Provide the [X, Y] coordinate of the cell's center where the given text is located.  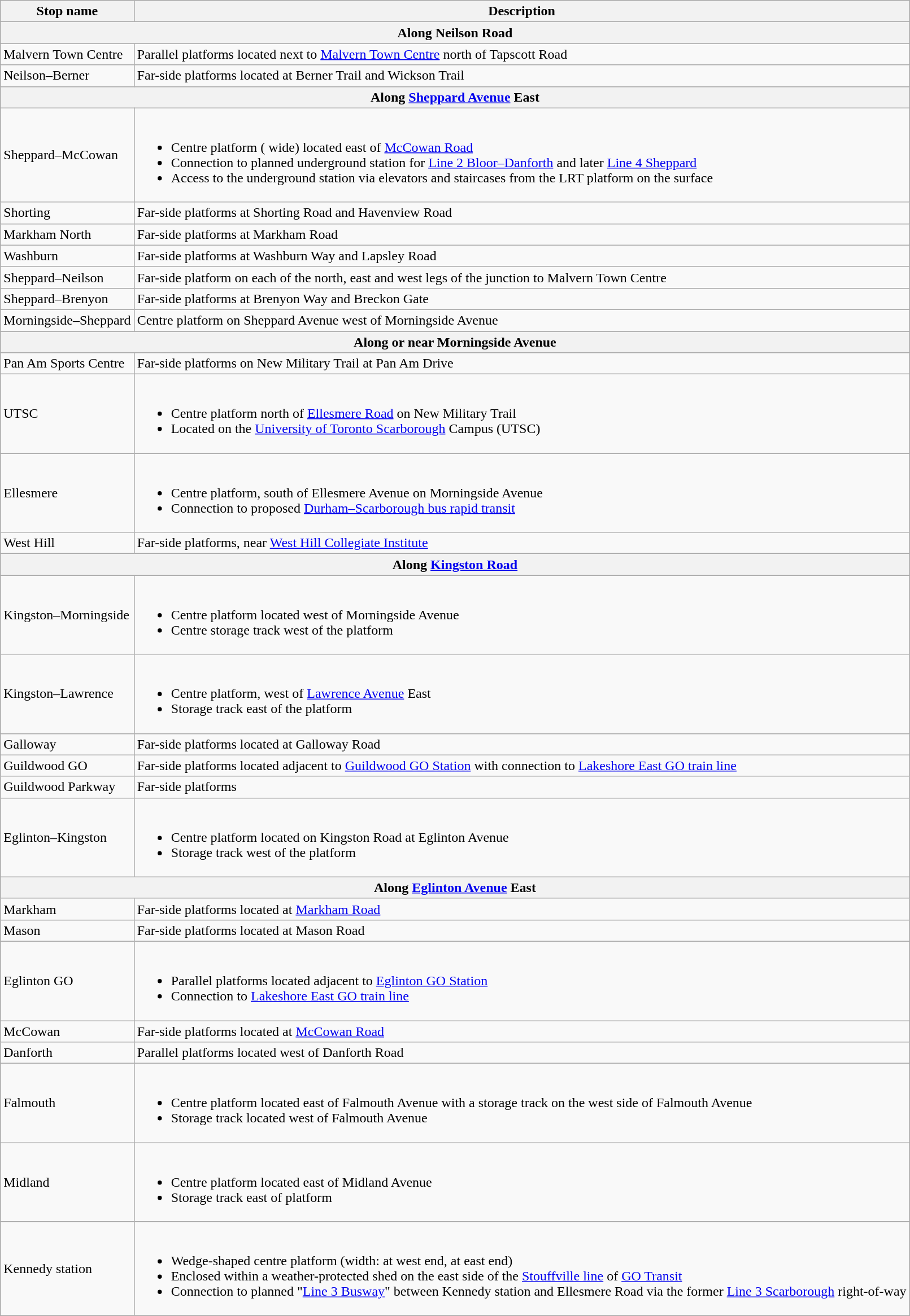
Shorting [67, 213]
Galloway [67, 744]
McCowan [67, 1031]
Far-side platforms located at McCowan Road [522, 1031]
Neilson–Berner [67, 76]
West Hill [67, 543]
Danforth [67, 1053]
Kennedy station [67, 1269]
Centre platform located east of Midland AvenueStorage track east of platform [522, 1182]
Midland [67, 1182]
Kingston–Lawrence [67, 694]
Centre platform, west of Lawrence Avenue EastStorage track east of the platform [522, 694]
Washburn [67, 256]
UTSC [67, 414]
Pan Am Sports Centre [67, 364]
Parallel platforms located next to Malvern Town Centre north of Tapscott Road [522, 54]
Far-side platforms located at Galloway Road [522, 744]
Malvern Town Centre [67, 54]
Far-side platforms [522, 787]
Along Sheppard Avenue East [455, 97]
Along Eglinton Avenue East [455, 887]
Markham North [67, 234]
Far-side platforms at Washburn Way and Lapsley Road [522, 256]
Parallel platforms located adjacent to Eglinton GO StationConnection to Lakeshore East GO train line [522, 981]
Far-side platforms at Markham Road [522, 234]
Sheppard–Neilson [67, 277]
Far-side platforms on New Military Trail at Pan Am Drive [522, 364]
Far-side platforms at Shorting Road and Havenview Road [522, 213]
Eglinton GO [67, 981]
Far-side platforms, near West Hill Collegiate Institute [522, 543]
Along or near Morningside Avenue [455, 342]
Stop name [67, 11]
Description [522, 11]
Markham [67, 909]
Eglinton–Kingston [67, 837]
Far-side platforms located at Berner Trail and Wickson Trail [522, 76]
Centre platform, south of Ellesmere Avenue on Morningside AvenueConnection to proposed Durham–Scarborough bus rapid transit [522, 493]
Falmouth [67, 1103]
Kingston–Morningside [67, 615]
Centre platform on Sheppard Avenue west of Morningside Avenue [522, 320]
Parallel platforms located west of Danforth Road [522, 1053]
Far-side platform on each of the north, east and west legs of the junction to Malvern Town Centre [522, 277]
Centre platform located on Kingston Road at Eglinton AvenueStorage track west of the platform [522, 837]
Along Kingston Road [455, 565]
Far-side platforms at Brenyon Way and Breckon Gate [522, 299]
Centre platform north of Ellesmere Road on New Military TrailLocated on the University of Toronto Scarborough Campus (UTSC) [522, 414]
Guildwood Parkway [67, 787]
Along Neilson Road [455, 33]
Far-side platforms located at Mason Road [522, 930]
Far-side platforms located adjacent to Guildwood GO Station with connection to Lakeshore East GO train line [522, 766]
Sheppard–Brenyon [67, 299]
Mason [67, 930]
Guildwood GO [67, 766]
Sheppard–McCowan [67, 155]
Morningside–Sheppard [67, 320]
Centre platform located east of Falmouth Avenue with a storage track on the west side of Falmouth AvenueStorage track located west of Falmouth Avenue [522, 1103]
Far-side platforms located at Markham Road [522, 909]
Ellesmere [67, 493]
Centre platform located west of Morningside AvenueCentre storage track west of the platform [522, 615]
